Return the [X, Y] coordinate for the center point of the cell that contains the specified text.  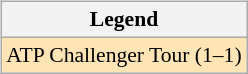
ATP Challenger Tour (1–1) [124, 55]
Legend [124, 20]
